Determine the [x, y] coordinate at the center of the cell enclosing the given text.  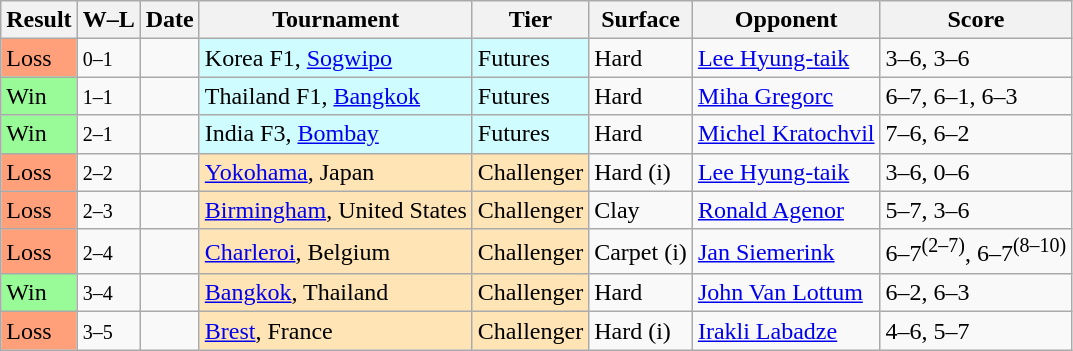
7–6, 6–2 [976, 134]
Result [39, 20]
Score [976, 20]
6–7(2–7), 6–7(8–10) [976, 252]
Date [170, 20]
2–4 [108, 252]
2–3 [108, 210]
2–1 [108, 134]
6–7, 6–1, 6–3 [976, 96]
3–4 [108, 293]
W–L [108, 20]
Ronald Agenor [786, 210]
Jan Siemerink [786, 252]
Brest, France [336, 331]
Tier [530, 20]
India F3, Bombay [336, 134]
2–2 [108, 172]
Surface [641, 20]
Charleroi, Belgium [336, 252]
Yokohama, Japan [336, 172]
0–1 [108, 58]
5–7, 3–6 [976, 210]
Korea F1, Sogwipo [336, 58]
Bangkok, Thailand [336, 293]
3–5 [108, 331]
Michel Kratochvil [786, 134]
6–2, 6–3 [976, 293]
Carpet (i) [641, 252]
Opponent [786, 20]
Miha Gregorc [786, 96]
Thailand F1, Bangkok [336, 96]
1–1 [108, 96]
4–6, 5–7 [976, 331]
Tournament [336, 20]
John Van Lottum [786, 293]
Irakli Labadze [786, 331]
Birmingham, United States [336, 210]
3–6, 0–6 [976, 172]
Clay [641, 210]
3–6, 3–6 [976, 58]
